Search for the cell housing the specified text and yield its (X, Y) center coordinate. 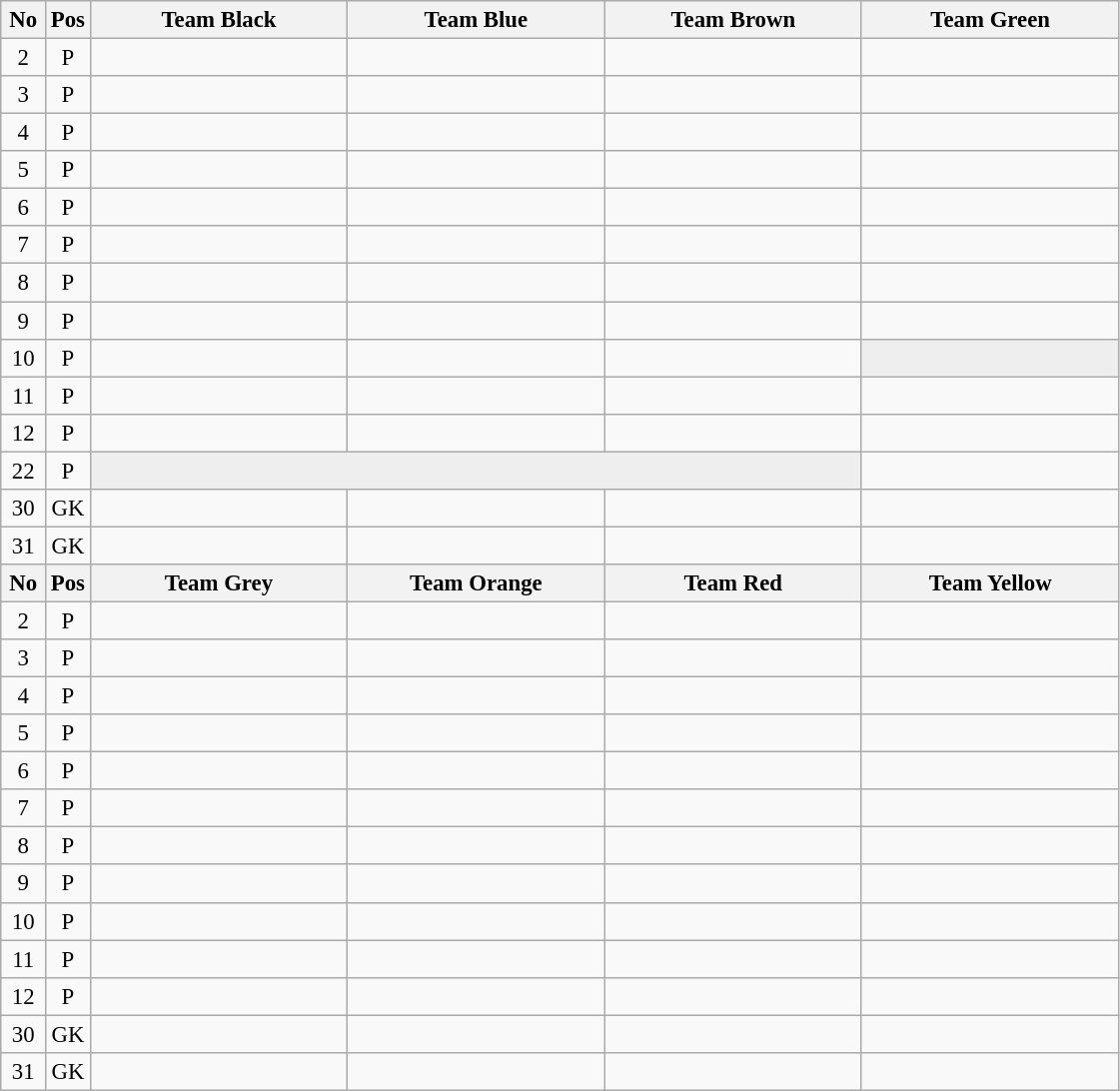
Team Brown (733, 20)
Team Grey (218, 583)
Team Blue (476, 20)
Team Yellow (989, 583)
Team Green (989, 20)
Team Black (218, 20)
22 (24, 471)
Team Orange (476, 583)
Team Red (733, 583)
